Provide the [X, Y] coordinate of the cell's center where the given text is located.  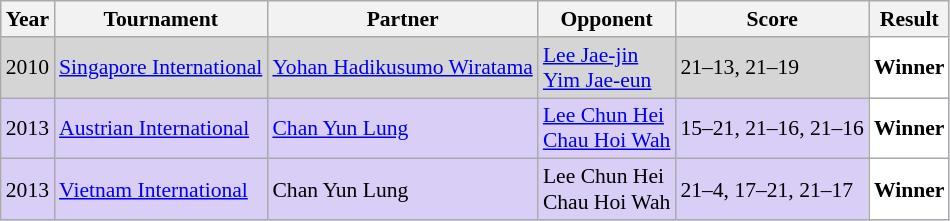
Score [772, 19]
Yohan Hadikusumo Wiratama [402, 68]
2010 [28, 68]
Lee Jae-jin Yim Jae-eun [607, 68]
21–4, 17–21, 21–17 [772, 190]
Partner [402, 19]
Opponent [607, 19]
21–13, 21–19 [772, 68]
Tournament [160, 19]
Result [910, 19]
15–21, 21–16, 21–16 [772, 128]
Austrian International [160, 128]
Vietnam International [160, 190]
Singapore International [160, 68]
Year [28, 19]
